Extract the [X, Y] coordinate from the center of the cell holding the provided text.  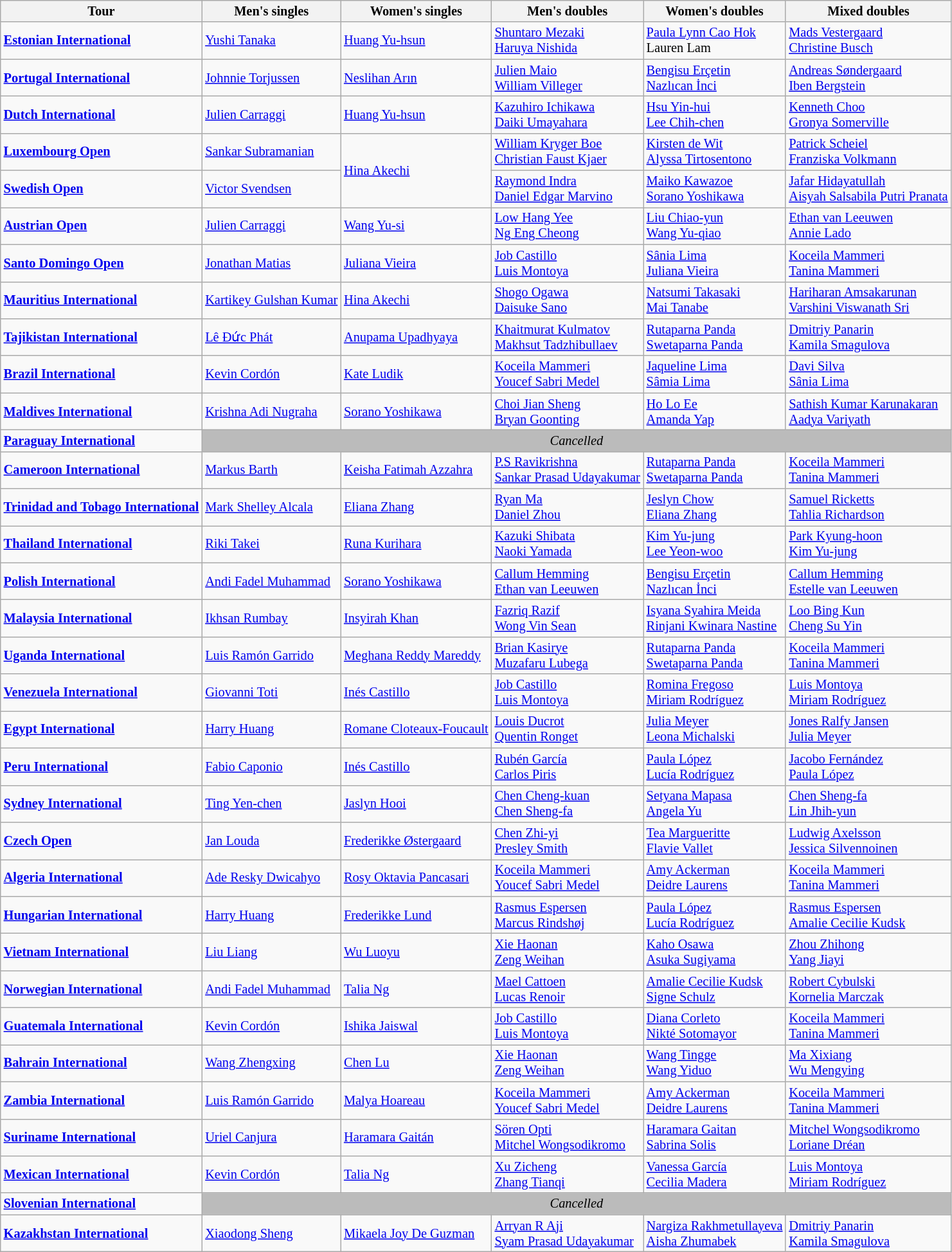
Women's singles [416, 11]
Anupama Upadhyaya [416, 337]
Thailand International [102, 544]
Egypt International [102, 729]
Uganda International [102, 655]
Wang Yu-si [416, 226]
Runa Kurihara [416, 544]
Slovenian International [102, 1204]
Juliana Vieira [416, 263]
Ma Xixiang Wu Mengying [868, 1063]
Vanessa García Cecilia Madera [715, 1174]
Malaysia International [102, 618]
Haramara Gaitán [416, 1138]
Victor Svendsen [271, 189]
Shuntaro Mezaki Haruya Nishida [568, 41]
Polish International [102, 581]
Chen Cheng-kuan Chen Sheng-fa [568, 804]
Hariharan Amsakarunan Varshini Viswanath Sri [868, 300]
Kartikey Gulshan Kumar [271, 300]
Neslihan Arın [416, 78]
Arryan R Aji Syam Prasad Udayakumar [568, 1233]
Andreas Søndergaard Iben Bergstein [868, 78]
Kazuki Shibata Naoki Yamada [568, 544]
Kazuhiro Ichikawa Daiki Umayahara [568, 114]
Rosy Oktavia Pancasari [416, 878]
Sathish Kumar Karunakaran Aadya Variyath [868, 412]
Ethan van Leeuwen Annie Lado [868, 226]
Keisha Fatimah Azzahra [416, 470]
Xu Zicheng Zhang Tianqi [568, 1174]
Xiaodong Sheng [271, 1233]
Chen Lu [416, 1063]
Men's doubles [568, 11]
Natsumi Takasaki Mai Tanabe [715, 300]
Lê Đức Phát [271, 337]
Mexican International [102, 1174]
Giovanni Toti [271, 693]
Norwegian International [102, 989]
Kazakhstan International [102, 1233]
Khaitmurat Kulmatov Makhsut Tadzhibullaev [568, 337]
Guatemala International [102, 1026]
Hungarian International [102, 915]
Sören Opti Mitchel Wongsodikromo [568, 1138]
Bahrain International [102, 1063]
Men's singles [271, 11]
Austrian Open [102, 226]
Mitchel Wongsodikromo Loriane Dréan [868, 1138]
Brian Kasirye Muzafaru Lubega [568, 655]
Luxembourg Open [102, 152]
Maiko Kawazoe Sorano Yoshikawa [715, 189]
Ludwig Axelsson Jessica Silvennoinen [868, 840]
Louis Ducrot Quentin Ronget [568, 729]
Chen Zhi-yi Presley Smith [568, 840]
Ade Resky Dwicahyo [271, 878]
Rasmus Espersen Amalie Cecilie Kudsk [868, 915]
Trinidad and Tobago International [102, 507]
Czech Open [102, 840]
Ryan Ma Daniel Zhou [568, 507]
Yushi Tanaka [271, 41]
Frederikke Østergaard [416, 840]
Samuel Ricketts Tahlia Richardson [868, 507]
Estonian International [102, 41]
Loo Bing Kun Cheng Su Yin [868, 618]
Dutch International [102, 114]
Jafar Hidayatullah Aisyah Salsabila Putri Pranata [868, 189]
Santo Domingo Open [102, 263]
Maldives International [102, 412]
Wang Tingge Wang Yiduo [715, 1063]
Kenneth Choo Gronya Somerville [868, 114]
Paraguay International [102, 440]
Ho Lo Ee Amanda Yap [715, 412]
Malya Hoareau [416, 1100]
Ting Yen-chen [271, 804]
Rubén García Carlos Piris [568, 767]
Sankar Subramanian [271, 152]
Insyirah Khan [416, 618]
Mikaela Joy De Guzman [416, 1233]
Fazriq Razif Wong Vin Sean [568, 618]
Jacobo Fernández Paula López [868, 767]
Choi Jian Sheng Bryan Goonting [568, 412]
Meghana Reddy Mareddy [416, 655]
Cameroon International [102, 470]
Brazil International [102, 374]
Setyana Mapasa Angela Yu [715, 804]
Kirsten de Wit Alyssa Tirtosentono [715, 152]
Mauritius International [102, 300]
Sânia Lima Juliana Vieira [715, 263]
Robert Cybulski Kornelia Marczak [868, 989]
Sydney International [102, 804]
Ishika Jaiswal [416, 1026]
Wu Luoyu [416, 952]
Eliana Zhang [416, 507]
Suriname International [102, 1138]
Riki Takei [271, 544]
Rasmus Espersen Marcus Rindshøj [568, 915]
Kim Yu-jung Lee Yeon-woo [715, 544]
Davi Silva Sânia Lima [868, 374]
Markus Barth [271, 470]
Haramara Gaitan Sabrina Solis [715, 1138]
Fabio Caponio [271, 767]
Vietnam International [102, 952]
Tour [102, 11]
Jaqueline Lima Sâmia Lima [715, 374]
Callum Hemming Ethan van Leeuwen [568, 581]
Raymond Indra Daniel Edgar Marvino [568, 189]
Krishna Adi Nugraha [271, 412]
Peru International [102, 767]
Romina Fregoso Miriam Rodríguez [715, 693]
Patrick Scheiel Franziska Volkmann [868, 152]
Diana Corleto Nikté Sotomayor [715, 1026]
Jaslyn Hooi [416, 804]
Venezuela International [102, 693]
Nargiza Rakhmetullayeva Aisha Zhumabek [715, 1233]
Kate Ludik [416, 374]
Jonathan Matias [271, 263]
Isyana Syahira Meida Rinjani Kwinara Nastine [715, 618]
Tajikistan International [102, 337]
Tea Margueritte Flavie Vallet [715, 840]
Liu Chiao-yun Wang Yu-qiao [715, 226]
Liu Liang [271, 952]
Portugal International [102, 78]
Jeslyn Chow Eliana Zhang [715, 507]
Algeria International [102, 878]
P.S Ravikrishna Sankar Prasad Udayakumar [568, 470]
Uriel Canjura [271, 1138]
Jones Ralfy Jansen Julia Meyer [868, 729]
Frederikke Lund [416, 915]
Johnnie Torjussen [271, 78]
Kaho Osawa Asuka Sugiyama [715, 952]
Paula Lynn Cao Hok Lauren Lam [715, 41]
Julien Maio William Villeger [568, 78]
Mads Vestergaard Christine Busch [868, 41]
Mixed doubles [868, 11]
Low Hang Yee Ng Eng Cheong [568, 226]
Julia Meyer Leona Michalski [715, 729]
William Kryger Boe Christian Faust Kjaer [568, 152]
Swedish Open [102, 189]
Ikhsan Rumbay [271, 618]
Romane Cloteaux-Foucault [416, 729]
Wang Zhengxing [271, 1063]
Hsu Yin-hui Lee Chih-chen [715, 114]
Zhou Zhihong Yang Jiayi [868, 952]
Shogo Ogawa Daisuke Sano [568, 300]
Park Kyung-hoon Kim Yu-jung [868, 544]
Chen Sheng-fa Lin Jhih-yun [868, 804]
Women's doubles [715, 11]
Mael Cattoen Lucas Renoir [568, 989]
Amalie Cecilie Kudsk Signe Schulz [715, 989]
Jan Louda [271, 840]
Mark Shelley Alcala [271, 507]
Callum Hemming Estelle van Leeuwen [868, 581]
Zambia International [102, 1100]
